For the text-containing cell, return its midpoint in [X, Y] coordinate format. 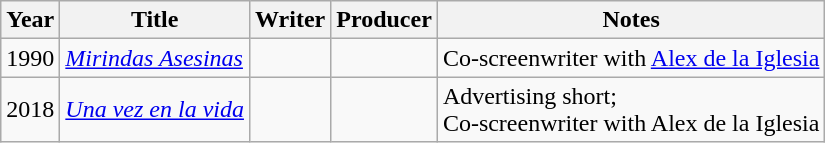
Una vez en la vida [155, 110]
Year [30, 20]
1990 [30, 58]
Writer [290, 20]
Notes [631, 20]
Advertising short;Co-screenwriter with Alex de la Iglesia [631, 110]
Producer [384, 20]
2018 [30, 110]
Co-screenwriter with Alex de la Iglesia [631, 58]
Title [155, 20]
Mirindas Asesinas [155, 58]
